From the cell containing the given text, extract its center point as [x, y] coordinate. 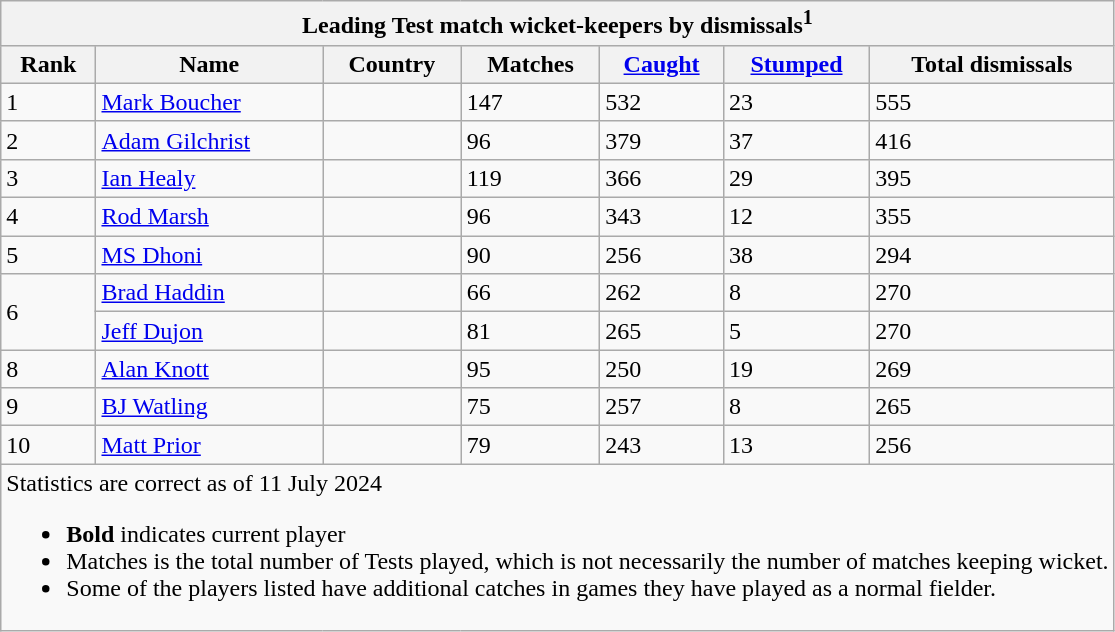
1 [48, 102]
532 [662, 102]
262 [662, 293]
119 [530, 178]
19 [796, 369]
79 [530, 445]
343 [662, 217]
2 [48, 140]
Rank [48, 64]
90 [530, 255]
BJ Watling [210, 407]
416 [992, 140]
3 [48, 178]
Caught [662, 64]
Alan Knott [210, 369]
6 [48, 312]
9 [48, 407]
66 [530, 293]
MS Dhoni [210, 255]
379 [662, 140]
Matt Prior [210, 445]
395 [992, 178]
Rod Marsh [210, 217]
13 [796, 445]
Adam Gilchrist [210, 140]
243 [662, 445]
Matches [530, 64]
Total dismissals [992, 64]
355 [992, 217]
81 [530, 331]
Stumped [796, 64]
Name [210, 64]
250 [662, 369]
269 [992, 369]
12 [796, 217]
4 [48, 217]
366 [662, 178]
95 [530, 369]
75 [530, 407]
555 [992, 102]
10 [48, 445]
29 [796, 178]
257 [662, 407]
Country [392, 64]
38 [796, 255]
Leading Test match wicket-keepers by dismissals1 [558, 24]
Ian Healy [210, 178]
147 [530, 102]
Mark Boucher [210, 102]
37 [796, 140]
294 [992, 255]
Jeff Dujon [210, 331]
23 [796, 102]
Brad Haddin [210, 293]
